Return the (x, y) coordinate for the center point of the cell that contains the specified text.  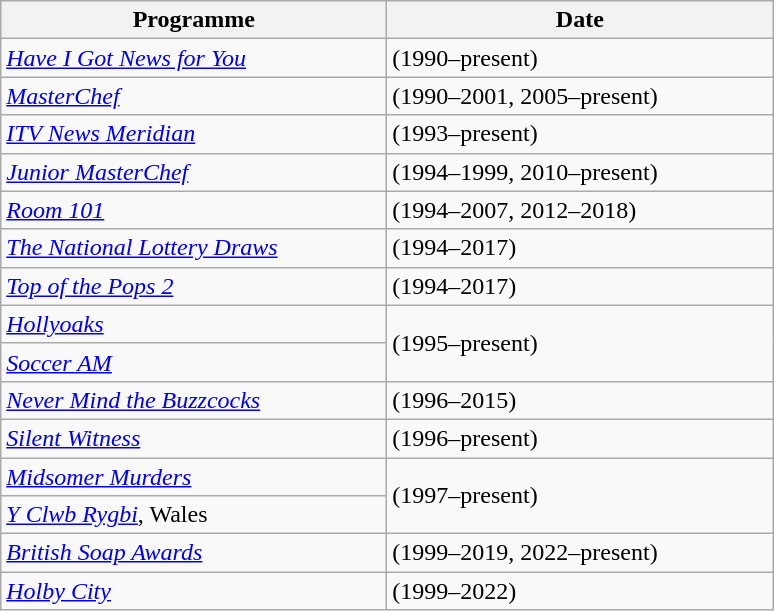
Programme (194, 20)
British Soap Awards (194, 553)
(1996–present) (580, 438)
Room 101 (194, 210)
ITV News Meridian (194, 134)
Junior MasterChef (194, 172)
Y Clwb Rygbi, Wales (194, 515)
Never Mind the Buzzcocks (194, 400)
(1994–1999, 2010–present) (580, 172)
Date (580, 20)
(1999–2022) (580, 591)
(1995–present) (580, 343)
(1994–2007, 2012–2018) (580, 210)
Soccer AM (194, 362)
(1999–2019, 2022–present) (580, 553)
Silent Witness (194, 438)
(1996–2015) (580, 400)
(1993–present) (580, 134)
Top of the Pops 2 (194, 286)
Midsomer Murders (194, 477)
Hollyoaks (194, 324)
(1990–2001, 2005–present) (580, 96)
(1997–present) (580, 496)
The National Lottery Draws (194, 248)
(1990–present) (580, 58)
MasterChef (194, 96)
Holby City (194, 591)
Have I Got News for You (194, 58)
